Return (X, Y) of the center of cell containing provided text 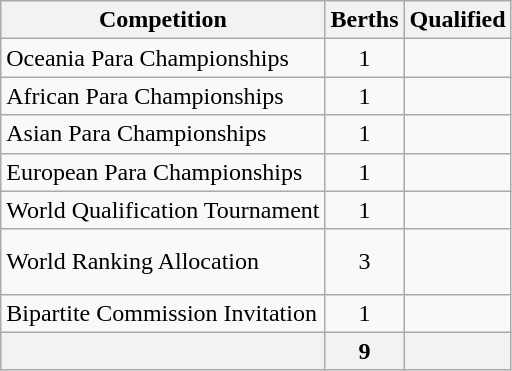
3 (364, 262)
Competition (163, 20)
World Ranking Allocation (163, 262)
Qualified (458, 20)
Berths (364, 20)
9 (364, 351)
Bipartite Commission Invitation (163, 313)
Oceania Para Championships (163, 58)
European Para Championships (163, 172)
World Qualification Tournament (163, 210)
African Para Championships (163, 96)
Asian Para Championships (163, 134)
